Return (X, Y) of the center of cell containing provided text 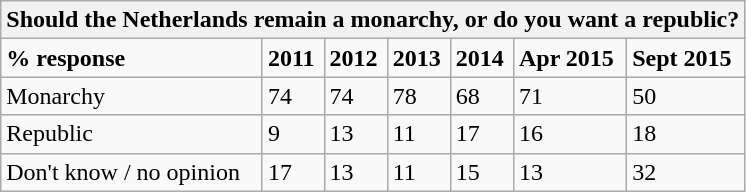
2014 (482, 58)
Don't know / no opinion (132, 172)
2011 (293, 58)
2012 (356, 58)
Monarchy (132, 96)
68 (482, 96)
9 (293, 134)
% response (132, 58)
Republic (132, 134)
18 (686, 134)
16 (570, 134)
78 (418, 96)
Apr 2015 (570, 58)
32 (686, 172)
Sept 2015 (686, 58)
15 (482, 172)
71 (570, 96)
50 (686, 96)
2013 (418, 58)
Should the Netherlands remain a monarchy, or do you want a republic? (373, 20)
